Determine the (X, Y) coordinate at the center of the cell enclosing the given text.  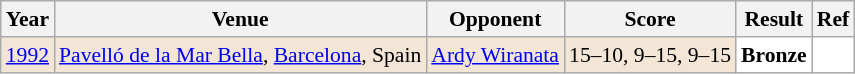
Score (650, 19)
Result (774, 19)
15–10, 9–15, 9–15 (650, 55)
Ref (833, 19)
Pavelló de la Mar Bella, Barcelona, Spain (240, 55)
Opponent (495, 19)
Bronze (774, 55)
1992 (28, 55)
Venue (240, 19)
Year (28, 19)
Ardy Wiranata (495, 55)
